For the text-containing cell, return its midpoint in (X, Y) coordinate format. 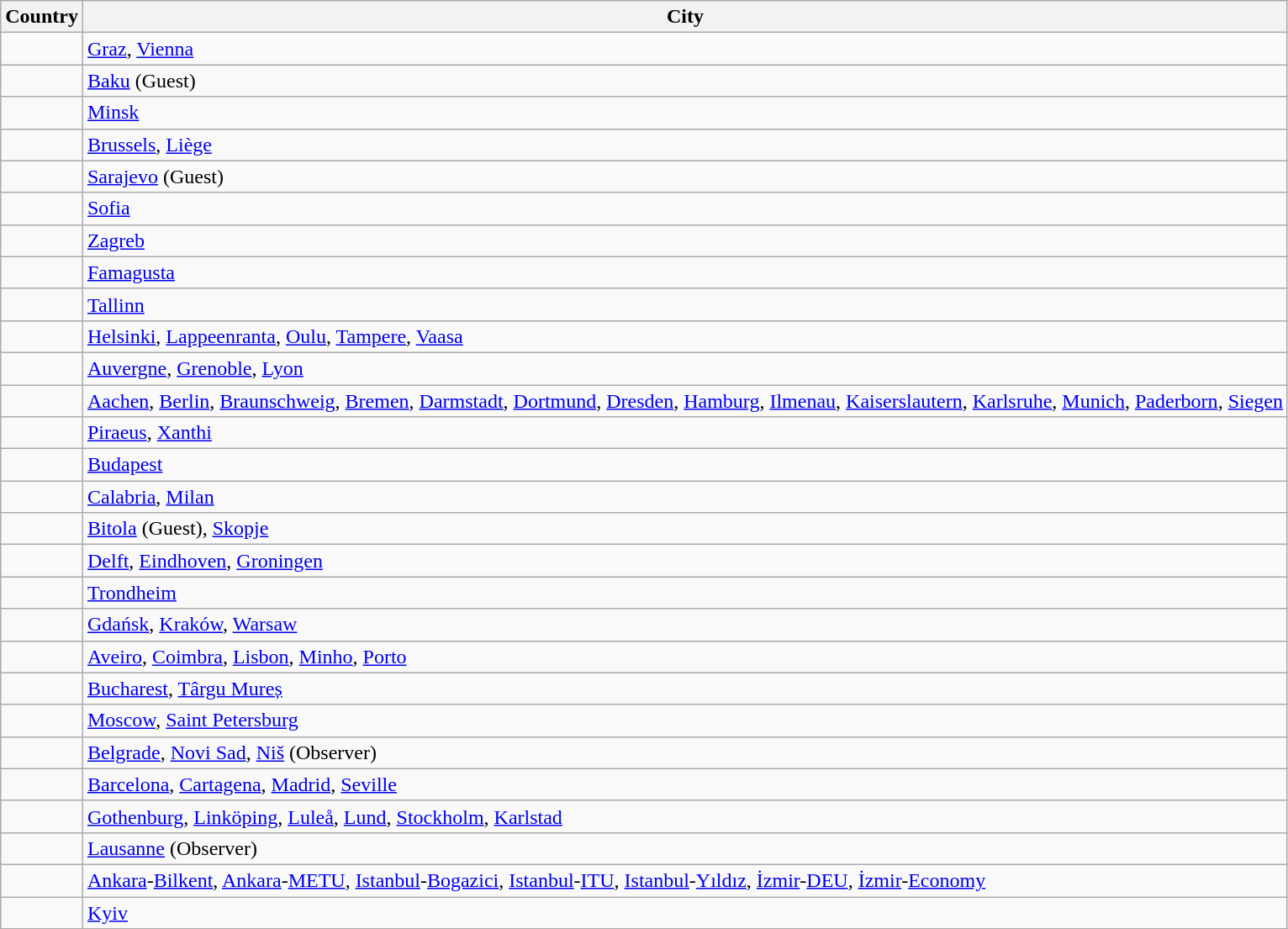
Aveiro, Coimbra, Lisbon, Minho, Porto (684, 657)
Ankara-Bilkent, Ankara-METU, Istanbul-Bogazici, Istanbul-ITU, Istanbul-Yıldız, İzmir-DEU, İzmir-Economy (684, 880)
Moscow, Saint Petersburg (684, 721)
Auvergne, Grenoble, Lyon (684, 368)
Baku (Guest) (684, 81)
Barcelona, Cartagena, Madrid, Seville (684, 784)
Aachen, Berlin, Braunschweig, Bremen, Darmstadt, Dortmund, Dresden, Hamburg, Ilmenau, Kaiserslautern, Karlsruhe, Munich, Paderborn, Siegen (684, 401)
Graz, Vienna (684, 49)
Gothenburg, Linköping, Luleå, Lund, Stockholm, Karlstad (684, 816)
Piraeus, Xanthi (684, 433)
Sofia (684, 208)
Brussels, Liège (684, 145)
Trondheim (684, 593)
Bucharest, Târgu Mureș (684, 689)
Bitola (Guest), Skopje (684, 529)
Lausanne (Observer) (684, 848)
Sarajevo (Guest) (684, 177)
City (684, 17)
Kyiv (684, 912)
Minsk (684, 113)
Helsinki, Lappeenranta, Oulu, Tampere, Vaasa (684, 336)
Zagreb (684, 240)
Budapest (684, 465)
Belgrade, Novi Sad, Niš (Observer) (684, 752)
Gdańsk, Kraków, Warsaw (684, 625)
Famagusta (684, 272)
Country (42, 17)
Delft, Eindhoven, Groningen (684, 561)
Tallinn (684, 304)
Calabria, Milan (684, 497)
